Determine the [x, y] coordinate at the center of the cell enclosing the given text.  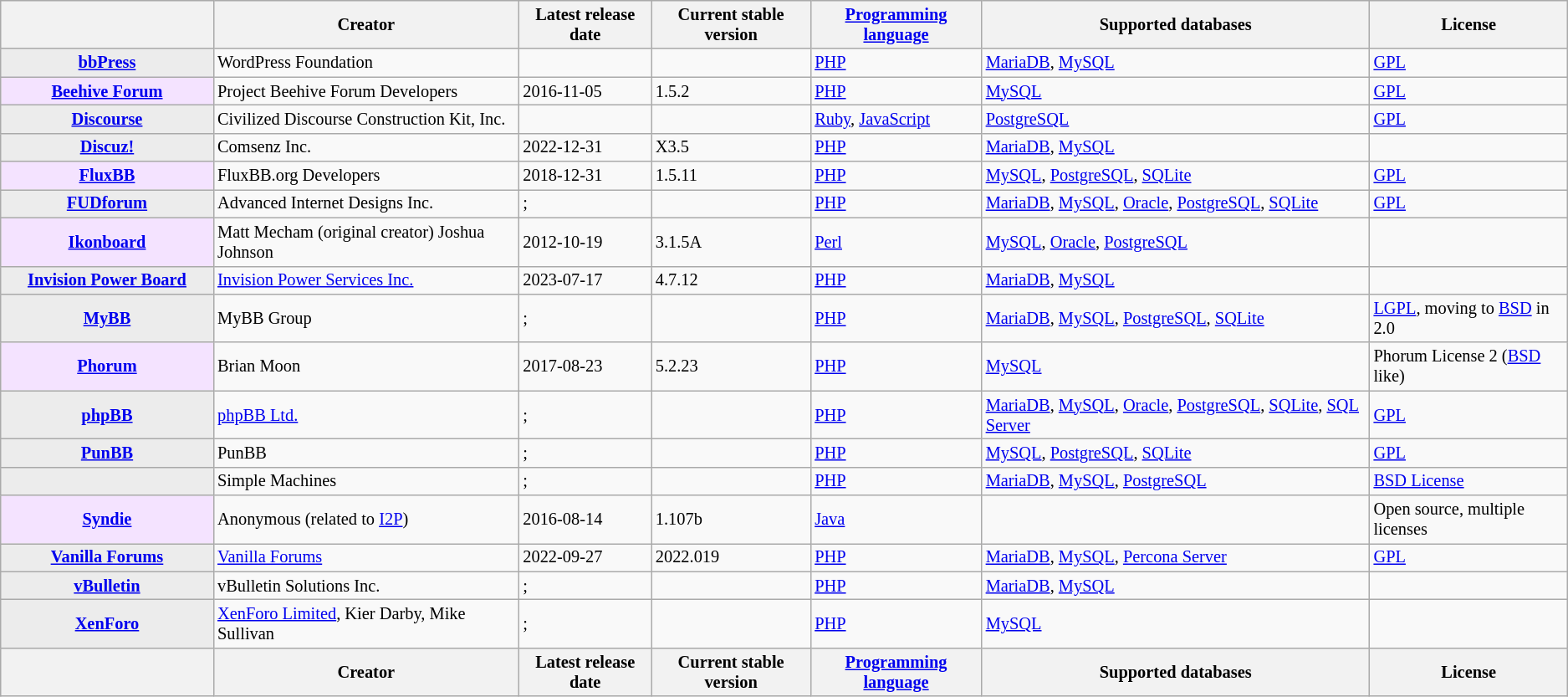
WordPress Foundation [366, 63]
3.1.5A [731, 242]
2018-12-31 [585, 176]
Civilized Discourse Construction Kit, Inc. [366, 119]
Simple Machines [366, 481]
1.5.2 [731, 91]
Discuz! [107, 147]
Ruby, JavaScript [896, 119]
Discourse [107, 119]
vBulletin [107, 586]
MariaDB, MySQL, PostgreSQL [1176, 481]
MariaDB, MySQL, Percona Server [1176, 557]
XenForo Limited, Kier Darby, Mike Sullivan [366, 623]
LGPL, moving to BSD in 2.0 [1468, 318]
1.5.11 [731, 176]
Open source, multiple licenses [1468, 520]
2022.019 [731, 557]
Java [896, 520]
PostgreSQL [1176, 119]
1.107b [731, 520]
FluxBB.org Developers [366, 176]
phpBB [107, 415]
2022-12-31 [585, 147]
2023-07-17 [585, 280]
XenForo [107, 623]
2017-08-23 [585, 366]
4.7.12 [731, 280]
Syndie [107, 520]
X3.5 [731, 147]
bbPress [107, 63]
2016-08-14 [585, 520]
MyBB [107, 318]
2016-11-05 [585, 91]
Ikonboard [107, 242]
5.2.23 [731, 366]
Project Beehive Forum Developers [366, 91]
MariaDB, MySQL, Oracle, PostgreSQL, SQLite, SQL Server [1176, 415]
Invision Power Board [107, 280]
MyBB Group [366, 318]
Comsenz Inc. [366, 147]
Beehive Forum [107, 91]
BSD License [1468, 481]
Advanced Internet Designs Inc. [366, 203]
FUDforum [107, 203]
Anonymous (related to I2P) [366, 520]
Brian Moon [366, 366]
MySQL, Oracle, PostgreSQL [1176, 242]
MariaDB, MySQL, Oracle, PostgreSQL, SQLite [1176, 203]
MariaDB, MySQL, PostgreSQL, SQLite [1176, 318]
2022-09-27 [585, 557]
Perl [896, 242]
FluxBB [107, 176]
Phorum [107, 366]
2012-10-19 [585, 242]
Matt Mecham (original creator) Joshua Johnson [366, 242]
Invision Power Services Inc. [366, 280]
phpBB Ltd. [366, 415]
Phorum License 2 (BSD like) [1468, 366]
vBulletin Solutions Inc. [366, 586]
